For the text-containing cell, return its midpoint in [X, Y] coordinate format. 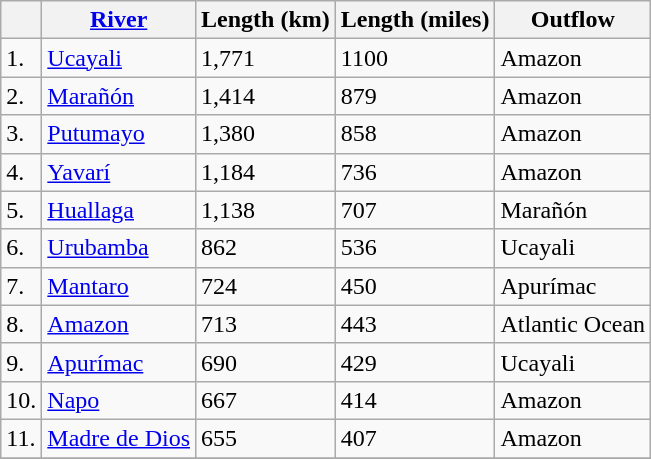
1100 [415, 58]
Urubamba [119, 248]
450 [415, 286]
5. [22, 210]
Madre de Dios [119, 438]
655 [266, 438]
Atlantic Ocean [573, 324]
7. [22, 286]
Length (miles) [415, 20]
1,138 [266, 210]
Mantaro [119, 286]
414 [415, 400]
690 [266, 362]
724 [266, 286]
862 [266, 248]
Yavarí [119, 172]
536 [415, 248]
713 [266, 324]
1,414 [266, 96]
858 [415, 134]
1,184 [266, 172]
2. [22, 96]
10. [22, 400]
8. [22, 324]
879 [415, 96]
Outflow [573, 20]
Huallaga [119, 210]
443 [415, 324]
4. [22, 172]
1. [22, 58]
1,380 [266, 134]
429 [415, 362]
Napo [119, 400]
407 [415, 438]
667 [266, 400]
9. [22, 362]
11. [22, 438]
736 [415, 172]
1,771 [266, 58]
Putumayo [119, 134]
6. [22, 248]
Length (km) [266, 20]
707 [415, 210]
River [119, 20]
3. [22, 134]
